Locate the cell with the specified text and output its [X, Y] center coordinate. 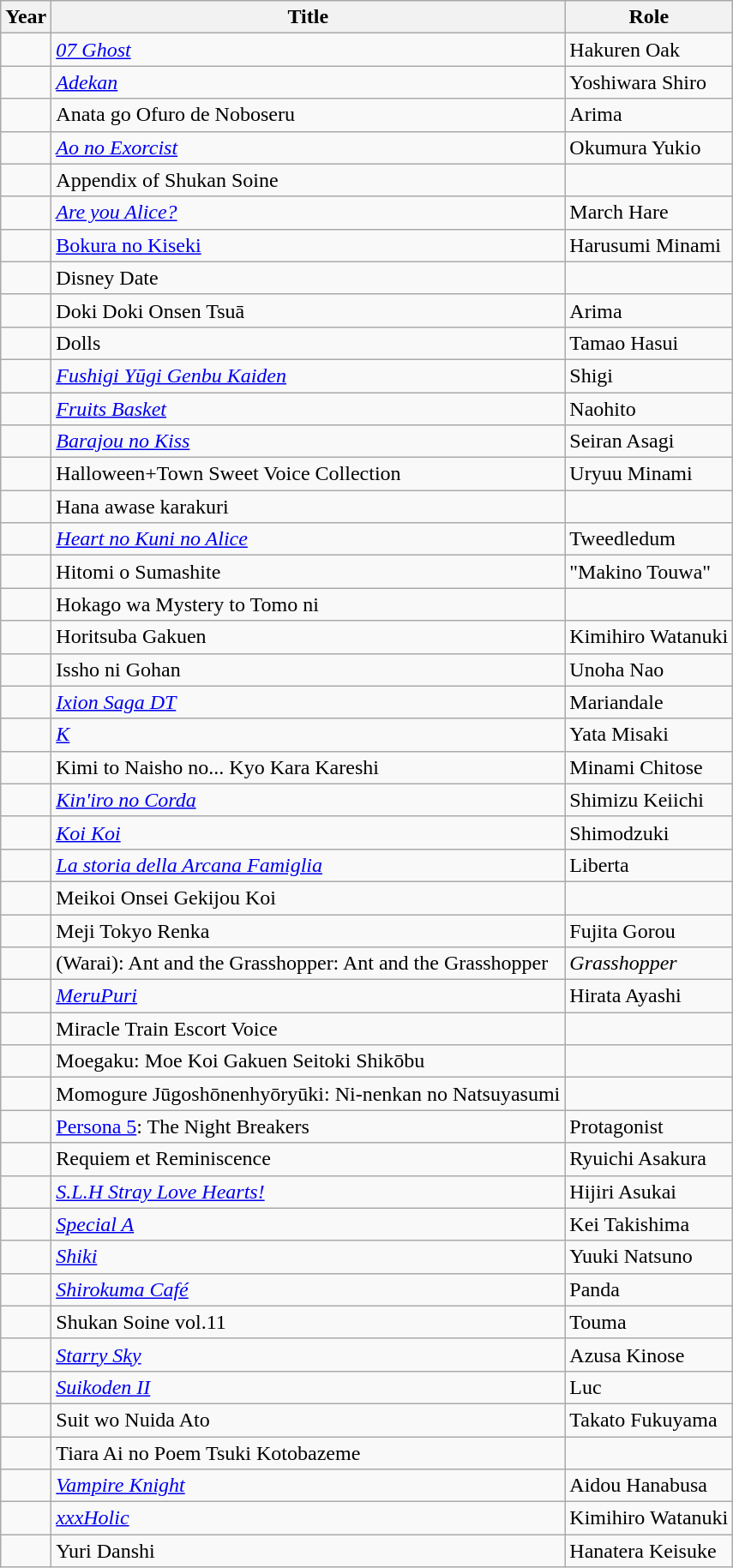
Koi Koi [309, 832]
Tweedledum [649, 539]
Meji Tokyo Renka [309, 930]
xxxHolic [309, 1518]
Hakuren Oak [649, 50]
Seiran Asagi [649, 442]
Hirata Ayashi [649, 996]
Adekan [309, 82]
Fushigi Yūgi Genbu Kaiden [309, 375]
La storia della Arcana Famiglia [309, 865]
Starry Sky [309, 1355]
07 Ghost [309, 50]
Kimi to Naisho no... Kyo Kara Kareshi [309, 767]
Kei Takishima [649, 1224]
Kin'iro no Corda [309, 800]
Meikoi Onsei Gekijou Koi [309, 898]
Grasshopper [649, 964]
MeruPuri [309, 996]
Shirokuma Café [309, 1289]
"Makino Touwa" [649, 572]
Title [309, 17]
Yuuki Natsuno [649, 1257]
Uryuu Minami [649, 474]
Hokago wa Mystery to Tomo ni [309, 604]
Yuri Danshi [309, 1551]
Protagonist [649, 1126]
Hanatera Keisuke [649, 1551]
Yata Misaki [649, 735]
Fruits Basket [309, 409]
Hana awase karakuri [309, 507]
Shiki [309, 1257]
Mariandale [649, 702]
Momogure Jūgoshōnenhyōryūki: Ni-nenkan no Natsuyasumi [309, 1094]
Azusa Kinose [649, 1355]
Shukan Soine vol.11 [309, 1322]
March Hare [649, 213]
Anata go Ofuro de Noboseru [309, 115]
Takato Fukuyama [649, 1420]
Naohito [649, 409]
Shigi [649, 375]
Disney Date [309, 278]
S.L.H Stray Love Hearts! [309, 1192]
Hijiri Asukai [649, 1192]
Vampire Knight [309, 1486]
Aidou Hanabusa [649, 1486]
(Warai): Ant and the Grasshopper: Ant and the Grasshopper [309, 964]
Yoshiwara Shiro [649, 82]
Harusumi Minami [649, 245]
Appendix of Shukan Soine [309, 180]
Hitomi o Sumashite [309, 572]
Tamao Hasui [649, 343]
Special A [309, 1224]
Unoha Nao [649, 670]
Year [26, 17]
Shimizu Keiichi [649, 800]
Barajou no Kiss [309, 442]
Dolls [309, 343]
Suikoden II [309, 1387]
Shimodzuki [649, 832]
Moegaku: Moe Koi Gakuen Seitoki Shikōbu [309, 1061]
Heart no Kuni no Alice [309, 539]
Requiem et Reminiscence [309, 1159]
Ryuichi Asakura [649, 1159]
Minami Chitose [649, 767]
Ixion Saga DT [309, 702]
Fujita Gorou [649, 930]
Horitsuba Gakuen [309, 637]
Liberta [649, 865]
Ao no Exorcist [309, 147]
Luc [649, 1387]
Persona 5: The Night Breakers [309, 1126]
Okumura Yukio [649, 147]
Are you Alice? [309, 213]
Suit wo Nuida Ato [309, 1420]
Tiara Ai no Poem Tsuki Kotobazeme [309, 1453]
Touma [649, 1322]
Doki Doki Onsen Tsuā [309, 310]
Halloween+Town Sweet Voice Collection [309, 474]
Role [649, 17]
Miracle Train Escort Voice [309, 1029]
Issho ni Gohan [309, 670]
Panda [649, 1289]
Bokura no Kiseki [309, 245]
K [309, 735]
